Determine the [X, Y] coordinate at the center of the cell enclosing the given text.  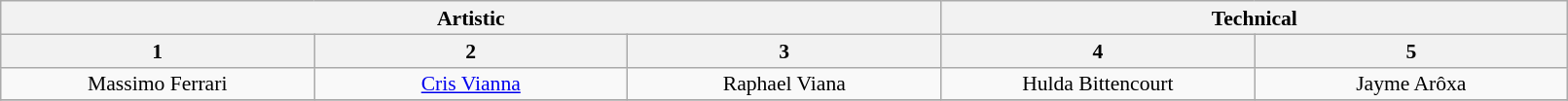
Hulda Bittencourt [1098, 84]
5 [1411, 50]
2 [471, 50]
1 [158, 50]
Raphael Viana [784, 84]
4 [1098, 50]
Massimo Ferrari [158, 84]
Jayme Arôxa [1411, 84]
3 [784, 50]
Cris Vianna [471, 84]
Artistic [471, 17]
Technical [1255, 17]
